Determine the (X, Y) coordinate at the center of the cell enclosing the given text.  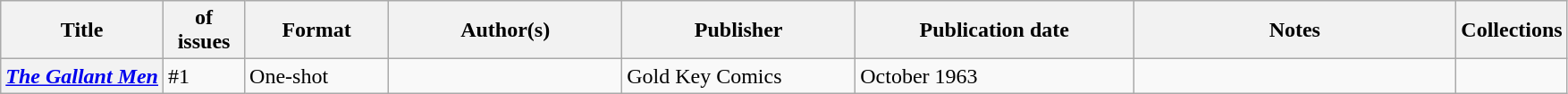
Author(s) (506, 30)
Gold Key Comics (738, 76)
#1 (204, 76)
Title (82, 30)
Collections (1512, 30)
Publication date (994, 30)
Notes (1294, 30)
One-shot (316, 76)
of issues (204, 30)
Format (316, 30)
October 1963 (994, 76)
The Gallant Men (82, 76)
Publisher (738, 30)
